Determine the [X, Y] coordinate at the center of the cell enclosing the given text.  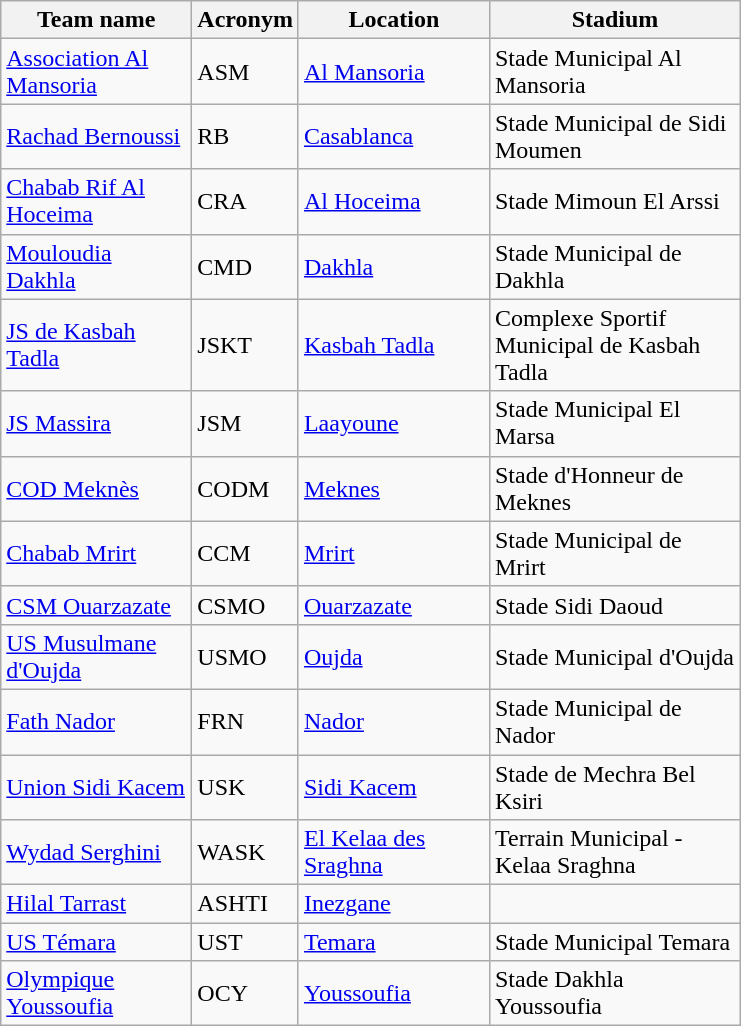
Stade Municipal Al Mansoria [614, 72]
CSMO [246, 605]
ASHTI [246, 904]
Ouarzazate [394, 605]
Stade Municipal Temara [614, 942]
CSM Ouarzazate [96, 605]
Olympique Youssoufia [96, 994]
UST [246, 942]
Stade d'Honneur de Meknes [614, 488]
Inezgane [394, 904]
USK [246, 786]
Hilal Tarrast [96, 904]
Acronym [246, 20]
Fath Nador [96, 722]
Team name [96, 20]
Stade Municipal de Mrirt [614, 554]
Stade Sidi Daoud [614, 605]
JSKT [246, 345]
Wydad Serghini [96, 852]
Stade Municipal El Marsa [614, 424]
US Musulmane d'Oujda [96, 656]
Al Hoceima [394, 202]
COD Meknès [96, 488]
JS Massira [96, 424]
CODM [246, 488]
Location [394, 20]
JS de Kasbah Tadla [96, 345]
CMD [246, 266]
Terrain Municipal - Kelaa Sraghna [614, 852]
Youssoufia [394, 994]
WASK [246, 852]
Chabab Rif Al Hoceima [96, 202]
Association Al Mansoria [96, 72]
USMO [246, 656]
Nador [394, 722]
Stade Mimoun El Arssi [614, 202]
Union Sidi Kacem [96, 786]
Stade Municipal d'Oujda [614, 656]
FRN [246, 722]
Al Mansoria [394, 72]
Oujda [394, 656]
Sidi Kacem [394, 786]
Stade Municipal de Nador [614, 722]
Casablanca [394, 136]
Kasbah Tadla [394, 345]
US Témara [96, 942]
Stade de Mechra Bel Ksiri [614, 786]
JSM [246, 424]
Mouloudia Dakhla [96, 266]
Stade Municipal de Sidi Moumen [614, 136]
Stade Municipal de Dakhla [614, 266]
ASM [246, 72]
Stadium [614, 20]
RB [246, 136]
OCY [246, 994]
Laayoune [394, 424]
Complexe Sportif Municipal de Kasbah Tadla [614, 345]
Stade Dakhla Youssoufia [614, 994]
Chabab Mrirt [96, 554]
El Kelaa des Sraghna [394, 852]
Dakhla [394, 266]
Rachad Bernoussi [96, 136]
CCM [246, 554]
CRA [246, 202]
Mrirt [394, 554]
Temara [394, 942]
Meknes [394, 488]
